Determine the [x, y] coordinate at the center of the cell enclosing the given text.  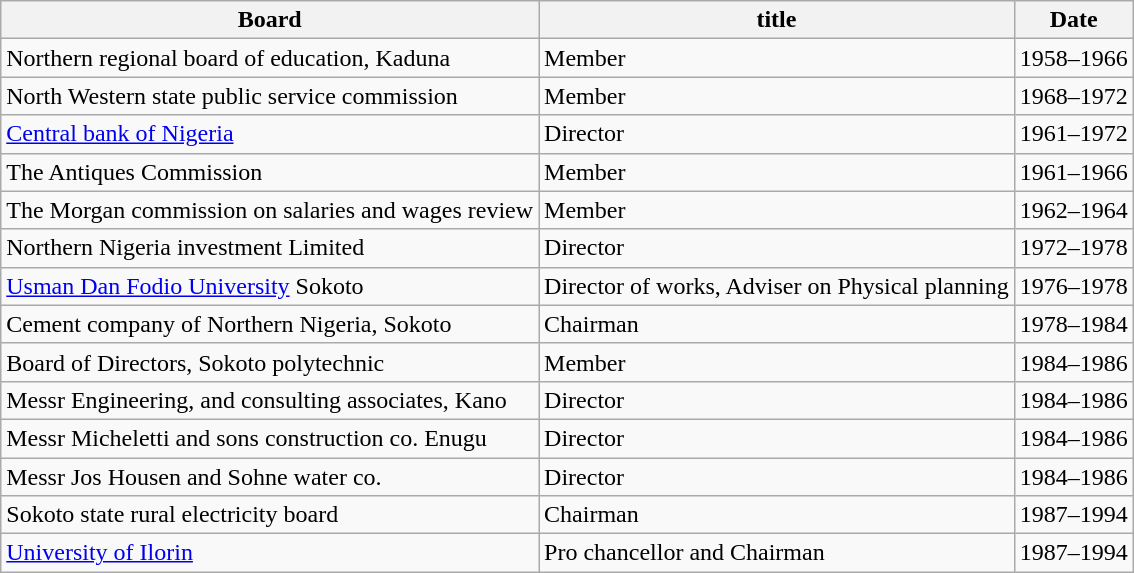
The Antiques Commission [270, 172]
Date [1074, 20]
Messr Micheletti and sons construction co. Enugu [270, 438]
title [777, 20]
Board of Directors, Sokoto polytechnic [270, 362]
North Western state public service commission [270, 96]
Cement company of Northern Nigeria, Sokoto [270, 324]
Usman Dan Fodio University Sokoto [270, 286]
1972–1978 [1074, 248]
1958–1966 [1074, 58]
Northern regional board of education, Kaduna [270, 58]
Central bank of Nigeria [270, 134]
Northern Nigeria investment Limited [270, 248]
1968–1972 [1074, 96]
1961–1966 [1074, 172]
1978–1984 [1074, 324]
Sokoto state rural electricity board [270, 515]
Board [270, 20]
Director of works, Adviser on Physical planning [777, 286]
The Morgan commission on salaries and wages review [270, 210]
University of Ilorin [270, 553]
1962–1964 [1074, 210]
Pro chancellor and Chairman [777, 553]
1976–1978 [1074, 286]
Messr Engineering, and consulting associates, Kano [270, 400]
Messr Jos Housen and Sohne water co. [270, 477]
1961–1972 [1074, 134]
